Determine the (X, Y) coordinate at the center of the cell enclosing the given text.  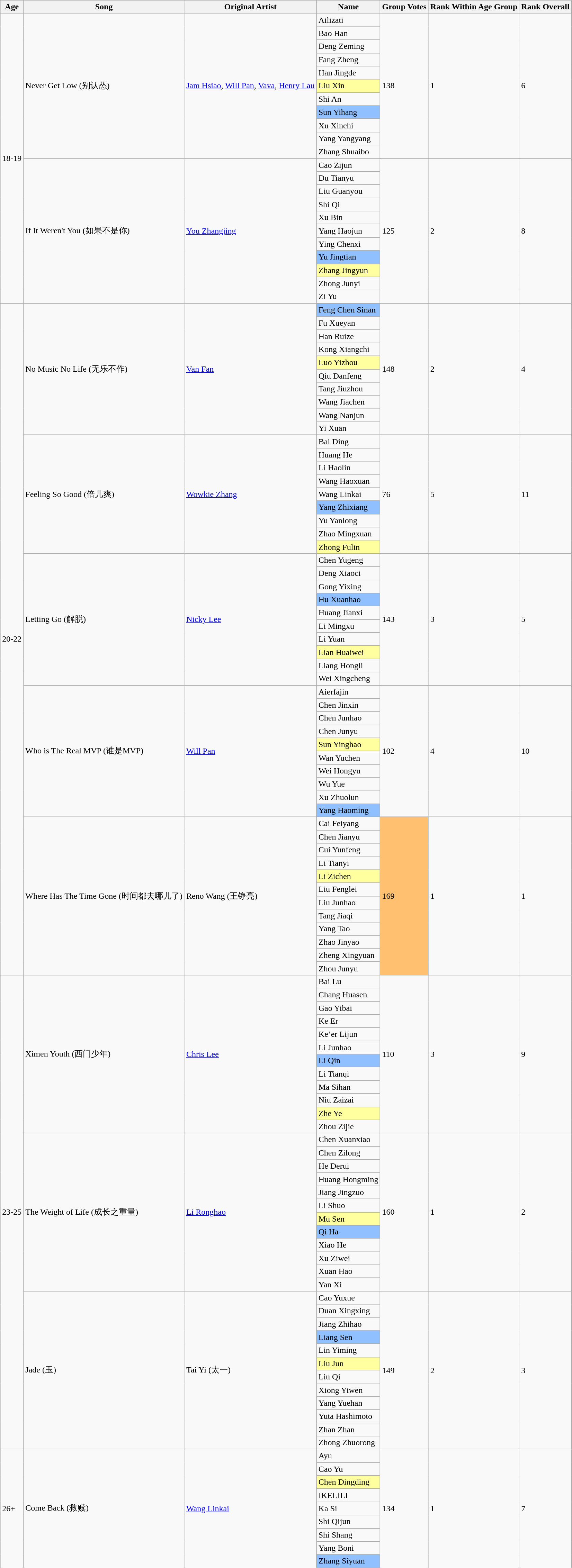
160 (404, 1212)
10 (545, 751)
Shi Shang (348, 1535)
Ailizati (348, 20)
143 (404, 619)
Chen Junyu (348, 731)
Rank Overall (545, 7)
Deng Zeming (348, 46)
IKELILI (348, 1495)
Yu Jingtian (348, 257)
18-19 (12, 158)
Yang Haojun (348, 231)
Niu Zaizai (348, 1100)
Xiong Yiwen (348, 1390)
Wei Xingcheng (348, 679)
Chen Junhao (348, 718)
Zhou Zijie (348, 1126)
Wang Haoxuan (348, 481)
8 (545, 231)
No Music No Life (无乐不作) (104, 369)
Yuta Hashimoto (348, 1416)
Zhan Zhan (348, 1430)
Wang Nanjun (348, 415)
Li Haolin (348, 468)
Song (104, 7)
Deng Xiaoci (348, 573)
Cao Yu (348, 1469)
Cao Zijun (348, 165)
He Derui (348, 1166)
Chen Zilong (348, 1153)
Zhang Jingyun (348, 270)
Feeling So Good (倍儿爽) (104, 494)
Kong Xiangchi (348, 349)
Huang He (348, 455)
Huang Hongming (348, 1179)
Zhong Junyi (348, 283)
76 (404, 494)
Yang Yangyang (348, 138)
Zhang Siyuan (348, 1561)
Duan Xingxing (348, 1311)
Li Tianqi (348, 1074)
Who is The Real MVP (谁是MVP) (104, 751)
Ying Chenxi (348, 244)
Chen Yugeng (348, 560)
Xu Zhuolun (348, 797)
Yang Yuehan (348, 1403)
Zhao Jinyao (348, 942)
Letting Go (解脱) (104, 619)
Li Shuo (348, 1205)
Chen Xuanxiao (348, 1140)
Wan Yuchen (348, 758)
6 (545, 86)
102 (404, 751)
20-22 (12, 639)
Li Junhao (348, 1048)
You Zhangjing (250, 231)
Zhao Mingxuan (348, 534)
Chen Jianyu (348, 837)
Xu Bin (348, 218)
Aierfajin (348, 692)
Han Jingde (348, 73)
Liu Qi (348, 1377)
Xu Ziwei (348, 1258)
Cui Yunfeng (348, 850)
Jiang Jingzuo (348, 1192)
Fang Zheng (348, 60)
26+ (12, 1509)
Will Pan (250, 751)
Qi Ha (348, 1232)
Liu Jun (348, 1363)
Jiang Zhihao (348, 1324)
138 (404, 86)
Tai Yi (太一) (250, 1370)
Mu Sen (348, 1218)
Chen Dingding (348, 1482)
Jade (玉) (104, 1370)
Tang Jiuzhou (348, 389)
Age (12, 7)
9 (545, 1054)
Wei Hongyu (348, 771)
Shi Qijun (348, 1522)
Gong Yixing (348, 587)
Lian Huaiwei (348, 652)
Chen Jinxin (348, 705)
Xu Xinchi (348, 125)
Zhong Zhuorong (348, 1443)
Come Back (救赎) (104, 1509)
Li Qin (348, 1061)
Liu Xin (348, 86)
The Weight of Life (成长之重量) (104, 1212)
Zhong Fulin (348, 547)
Zi Yu (348, 297)
Li Ronghao (250, 1212)
Zheng Xingyuan (348, 955)
Shi Qi (348, 205)
Cao Yuxue (348, 1298)
11 (545, 494)
Original Artist (250, 7)
Ayu (348, 1456)
Hu Xuanhao (348, 600)
Li Yuan (348, 639)
Group Votes (404, 7)
Han Ruize (348, 336)
Gao Yibai (348, 1008)
149 (404, 1370)
Cai Feiyang (348, 824)
Chris Lee (250, 1054)
Zhe Ye (348, 1113)
Huang Jianxi (348, 613)
Li Mingxu (348, 626)
Ke Er (348, 1021)
Liu Junhao (348, 903)
Zhang Shuaibo (348, 152)
Li Zichen (348, 876)
7 (545, 1509)
Ka Si (348, 1508)
148 (404, 369)
Bai Ding (348, 442)
Yi Xuan (348, 428)
Wowkie Zhang (250, 494)
Chang Huasen (348, 995)
Yang Zhixiang (348, 507)
Zhou Junyu (348, 968)
Nicky Lee (250, 619)
Reno Wang (王铮亮) (250, 896)
Sun Yinghao (348, 744)
Wu Yue (348, 784)
Tang Jiaqi (348, 916)
Fu Xueyan (348, 323)
Yang Haoming (348, 810)
Yan Xi (348, 1285)
Lin Yiming (348, 1350)
Ximen Youth (西门少年) (104, 1054)
Qiu Danfeng (348, 375)
Wang Jiachen (348, 402)
Liang Sen (348, 1337)
Yang Tao (348, 929)
Du Tianyu (348, 178)
Luo Yizhou (348, 362)
Bai Lu (348, 981)
Liu Guanyou (348, 191)
134 (404, 1509)
Bao Han (348, 33)
Feng Chen Sinan (348, 310)
Shi An (348, 99)
125 (404, 231)
Yang Boni (348, 1548)
Jam Hsiao, Will Pan, Vava, Henry Lau (250, 86)
Li Tianyi (348, 863)
Ke’er Lijun (348, 1034)
110 (404, 1054)
Sun Yihang (348, 112)
Name (348, 7)
Rank Within Age Group (474, 7)
Never Get Low (别认怂) (104, 86)
Liang Hongli (348, 665)
Ma Sihan (348, 1087)
Yu Yanlong (348, 520)
23-25 (12, 1212)
Where Has The Time Gone (时间都去哪儿了) (104, 896)
Van Fan (250, 369)
Xiao He (348, 1245)
169 (404, 896)
If It Weren't You (如果不是你) (104, 231)
Xuan Hao (348, 1271)
Liu Fenglei (348, 889)
